Output the (x, y) coordinate of the center of the cell containing the given text.  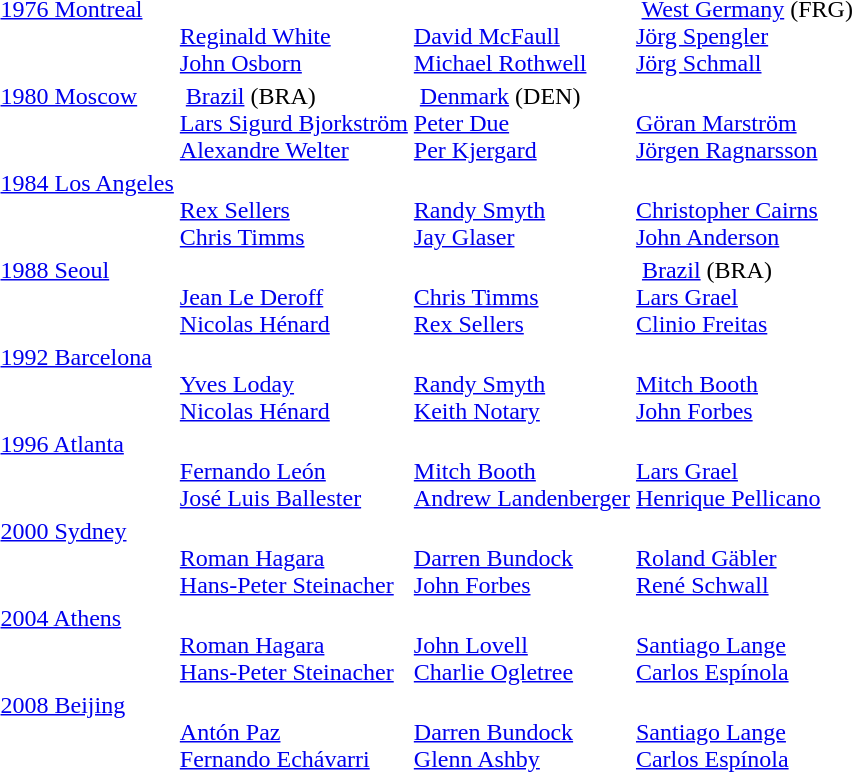
Jean Le DeroffNicolas Hénard (294, 297)
Rex SellersChris Timms (294, 210)
Randy SmythJay Glaser (522, 210)
Chris TimmsRex Sellers (522, 297)
Yves LodayNicolas Hénard (294, 384)
Randy SmythKeith Notary (522, 384)
Mitch BoothAndrew Landenberger (522, 471)
Darren BundockJohn Forbes (522, 558)
Fernando LeónJosé Luis Ballester (294, 471)
Brazil (BRA)Lars Sigurd BjorkströmAlexandre Welter (294, 123)
John LovellCharlie Ogletree (522, 645)
Denmark (DEN)Peter DuePer Kjergard (522, 123)
